Determine the (X, Y) coordinate at the center of the cell enclosing the given text.  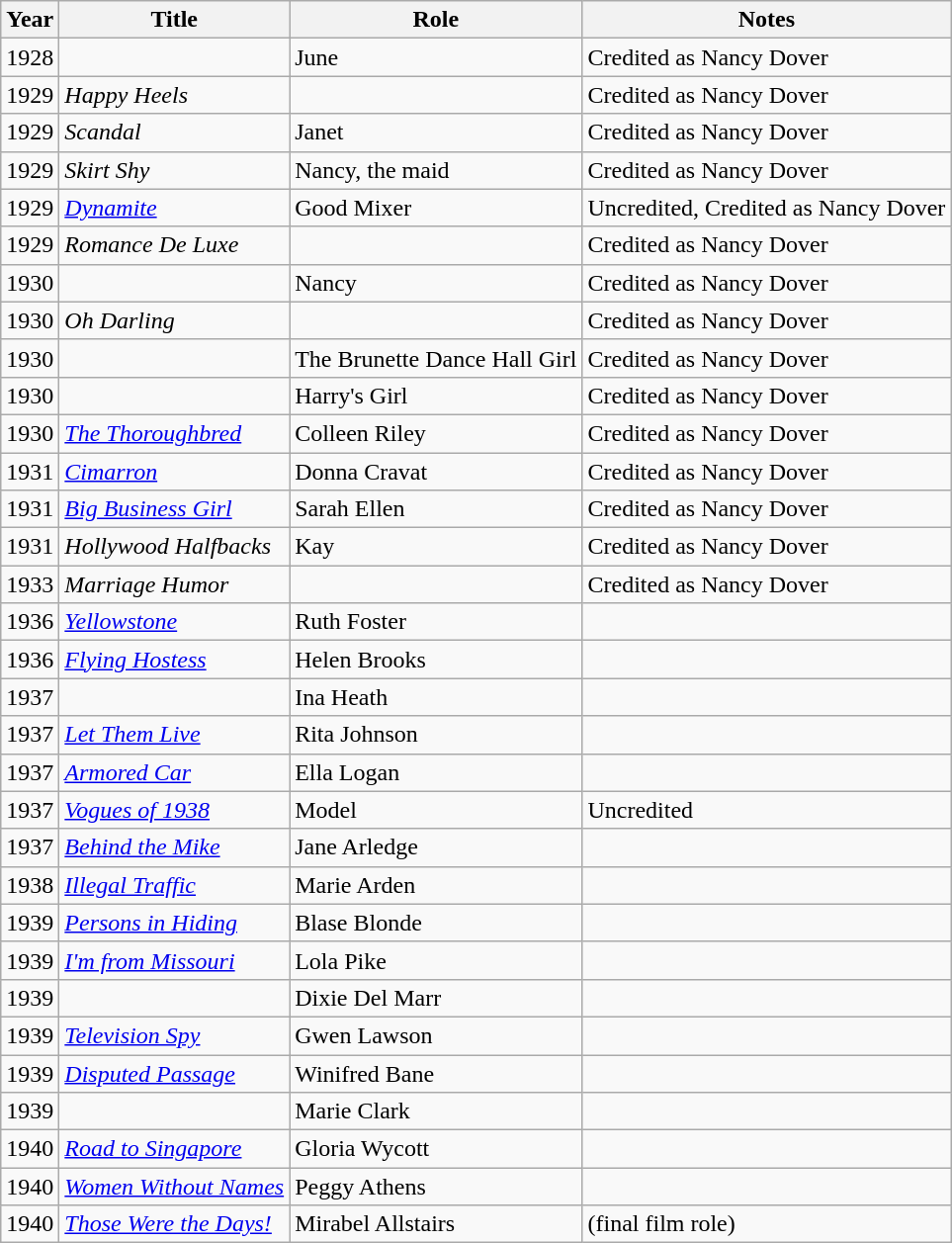
Behind the Mike (174, 847)
Model (436, 810)
Disputed Passage (174, 1073)
Scandal (174, 133)
Mirabel Allstairs (436, 1224)
1933 (30, 584)
Dynamite (174, 208)
Vogues of 1938 (174, 810)
Donna Cravat (436, 472)
Television Spy (174, 1035)
Lola Pike (436, 960)
Nancy (436, 283)
Marie Arden (436, 885)
Dixie Del Marr (436, 998)
Winifred Bane (436, 1073)
Hollywood Halfbacks (174, 547)
Ina Heath (436, 697)
Janet (436, 133)
Armored Car (174, 772)
Road to Singapore (174, 1149)
Peggy Athens (436, 1187)
Oh Darling (174, 320)
Notes (767, 20)
Gwen Lawson (436, 1035)
Gloria Wycott (436, 1149)
Let Them Live (174, 735)
Helen Brooks (436, 660)
Ella Logan (436, 772)
Flying Hostess (174, 660)
Kay (436, 547)
Uncredited, Credited as Nancy Dover (767, 208)
Marie Clark (436, 1111)
Year (30, 20)
Those Were the Days! (174, 1224)
Women Without Names (174, 1187)
1938 (30, 885)
Marriage Humor (174, 584)
Illegal Traffic (174, 885)
Ruth Foster (436, 622)
Cimarron (174, 472)
Romance De Luxe (174, 245)
Sarah Ellen (436, 509)
Colleen Riley (436, 433)
Title (174, 20)
I'm from Missouri (174, 960)
Big Business Girl (174, 509)
Uncredited (767, 810)
Skirt Shy (174, 170)
Persons in Hiding (174, 923)
Jane Arledge (436, 847)
Yellowstone (174, 622)
Role (436, 20)
June (436, 57)
Blase Blonde (436, 923)
(final film role) (767, 1224)
Good Mixer (436, 208)
Rita Johnson (436, 735)
The Brunette Dance Hall Girl (436, 358)
Happy Heels (174, 95)
1928 (30, 57)
Harry's Girl (436, 396)
Nancy, the maid (436, 170)
The Thoroughbred (174, 433)
